Find where the given text appears and provide that cell's center as [X, Y] coordinate. 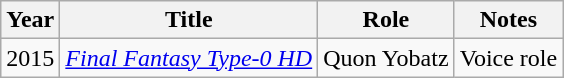
Role [386, 20]
Title [189, 20]
Notes [508, 20]
Voice role [508, 58]
Year [30, 20]
Final Fantasy Type-0 HD [189, 58]
2015 [30, 58]
Quon Yobatz [386, 58]
